Identify which cell holds the provided text, then report its (X, Y) central coordinate. 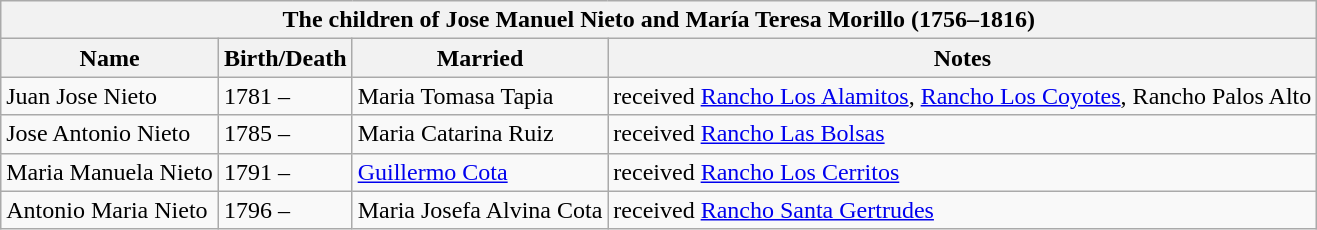
Maria Catarina Ruiz (480, 134)
Juan Jose Nieto (110, 96)
received Rancho Las Bolsas (962, 134)
1781 – (285, 96)
Maria Manuela Nieto (110, 172)
Antonio Maria Nieto (110, 210)
Name (110, 58)
1796 – (285, 210)
1785 – (285, 134)
Married (480, 58)
Birth/Death (285, 58)
Maria Josefa Alvina Cota (480, 210)
Guillermo Cota (480, 172)
received Rancho Los Cerritos (962, 172)
received Rancho Los Alamitos, Rancho Los Coyotes, Rancho Palos Alto (962, 96)
Notes (962, 58)
Maria Tomasa Tapia (480, 96)
received Rancho Santa Gertrudes (962, 210)
1791 – (285, 172)
The children of Jose Manuel Nieto and María Teresa Morillo (1756–1816) (659, 20)
Jose Antonio Nieto (110, 134)
